Identify which cell holds the provided text, then report its (X, Y) central coordinate. 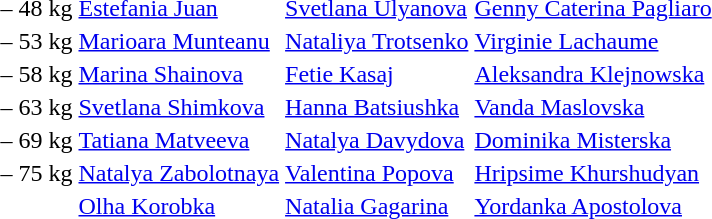
Hanna Batsiushka (377, 107)
Fetie Kasaj (377, 74)
Natalya Zabolotnaya (179, 173)
Marina Shainova (179, 74)
Marioara Munteanu (179, 41)
Natalya Davydova (377, 140)
Svetlana Shimkova (179, 107)
Nataliya Trotsenko (377, 41)
Tatiana Matveeva (179, 140)
Valentina Popova (377, 173)
